Search for the cell housing the specified text and yield its (X, Y) center coordinate. 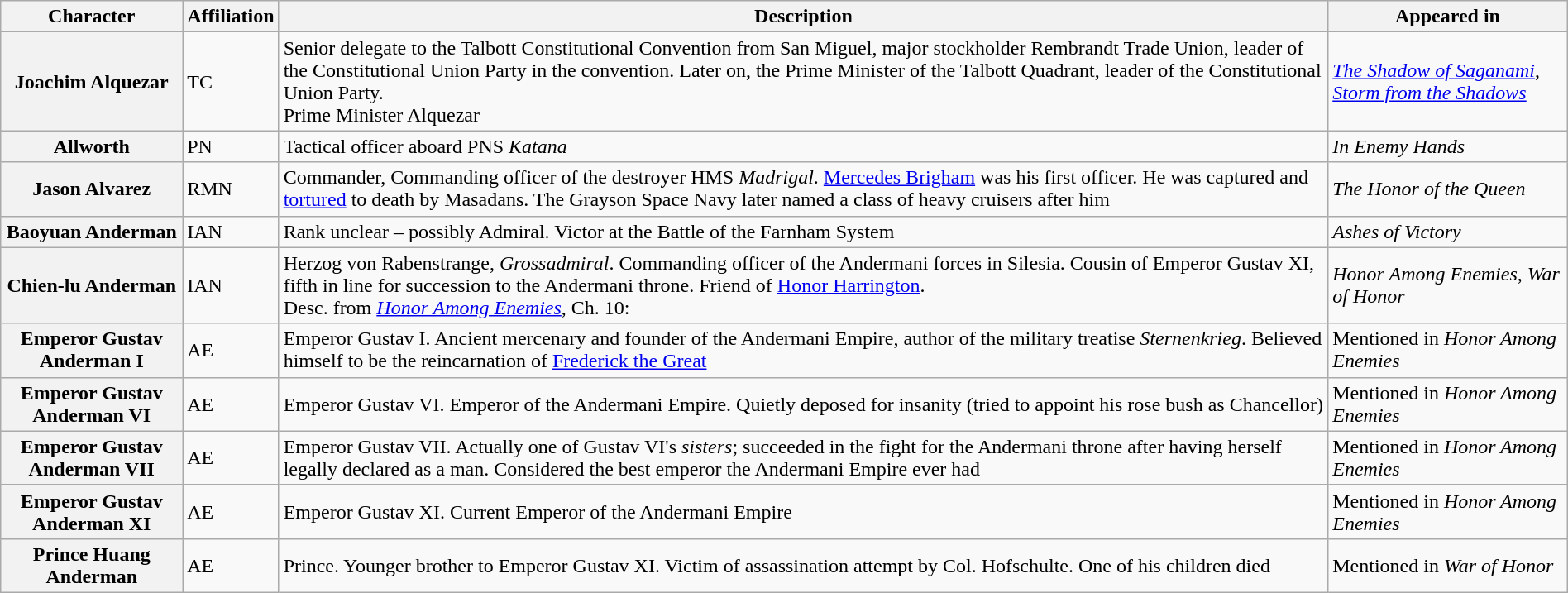
The Shadow of Saganami, Storm from the Shadows (1448, 81)
Joachim Alquezar (92, 81)
Baoyuan Anderman (92, 232)
Appeared in (1448, 17)
Jason Alvarez (92, 189)
Emperor Gustav Anderman XI (92, 511)
Description (804, 17)
Emperor Gustav VI. Emperor of the Andermani Empire. Quietly deposed for insanity (tried to appoint his rose bush as Chancellor) (804, 404)
RMN (231, 189)
Ashes of Victory (1448, 232)
TC (231, 81)
In Enemy Hands (1448, 146)
Allworth (92, 146)
Emperor Gustav Anderman I (92, 351)
Prince Huang Anderman (92, 566)
The Honor of the Queen (1448, 189)
Chien-lu Anderman (92, 285)
Affiliation (231, 17)
Mentioned in War of Honor (1448, 566)
Honor Among Enemies, War of Honor (1448, 285)
PN (231, 146)
Prince. Younger brother to Emperor Gustav XI. Victim of assassination attempt by Col. Hofschulte. One of his children died (804, 566)
Character (92, 17)
Emperor Gustav XI. Current Emperor of the Andermani Empire (804, 511)
Emperor Gustav Anderman VII (92, 458)
Rank unclear – possibly Admiral. Victor at the Battle of the Farnham System (804, 232)
Tactical officer aboard PNS Katana (804, 146)
Emperor Gustav Anderman VI (92, 404)
